Pinpoint the cell where the given text exists, returning its [x, y] midpoint coordinate. 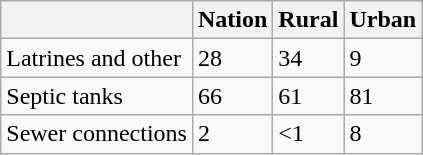
Rural [308, 20]
28 [232, 58]
Septic tanks [97, 96]
9 [383, 58]
8 [383, 134]
Sewer connections [97, 134]
66 [232, 96]
61 [308, 96]
2 [232, 134]
Nation [232, 20]
<1 [308, 134]
34 [308, 58]
Urban [383, 20]
81 [383, 96]
Latrines and other [97, 58]
